Determine the [x, y] coordinate at the center of the cell enclosing the given text.  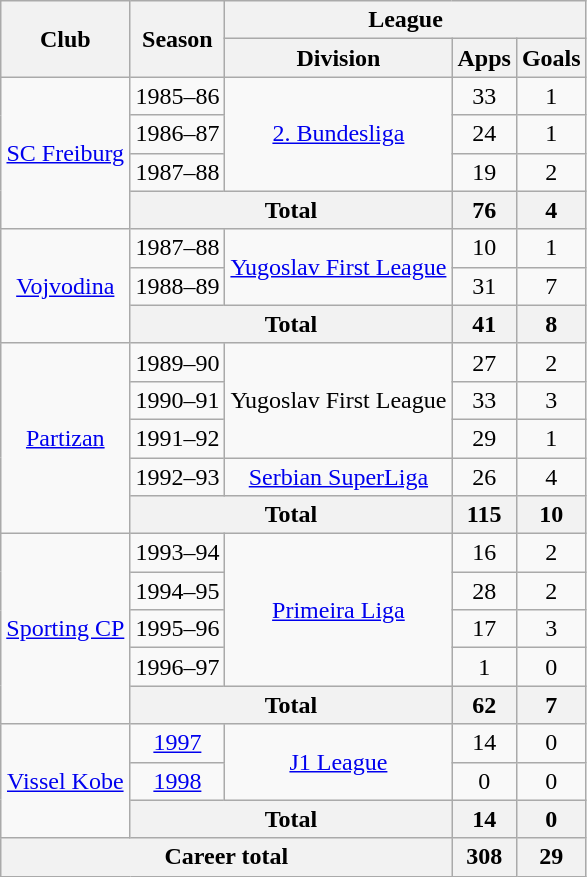
J1 League [338, 762]
Serbian SuperLiga [338, 477]
19 [484, 172]
62 [484, 705]
24 [484, 134]
1992–93 [178, 477]
1986–87 [178, 134]
41 [484, 324]
Division [338, 58]
8 [551, 324]
76 [484, 210]
31 [484, 286]
28 [484, 591]
1990–91 [178, 400]
1998 [178, 781]
16 [484, 553]
1985–86 [178, 96]
Apps [484, 58]
1991–92 [178, 438]
1993–94 [178, 553]
1988–89 [178, 286]
27 [484, 362]
Vojvodina [66, 286]
2. Bundesliga [338, 134]
1995–96 [178, 629]
League [406, 20]
115 [484, 515]
Career total [226, 857]
Primeira Liga [338, 610]
Club [66, 39]
Sporting CP [66, 629]
Partizan [66, 438]
1996–97 [178, 667]
308 [484, 857]
Vissel Kobe [66, 781]
1997 [178, 743]
17 [484, 629]
26 [484, 477]
1989–90 [178, 362]
1994–95 [178, 591]
Goals [551, 58]
Season [178, 39]
SC Freiburg [66, 153]
